Return the [X, Y] coordinate for the center point of the cell that contains the specified text.  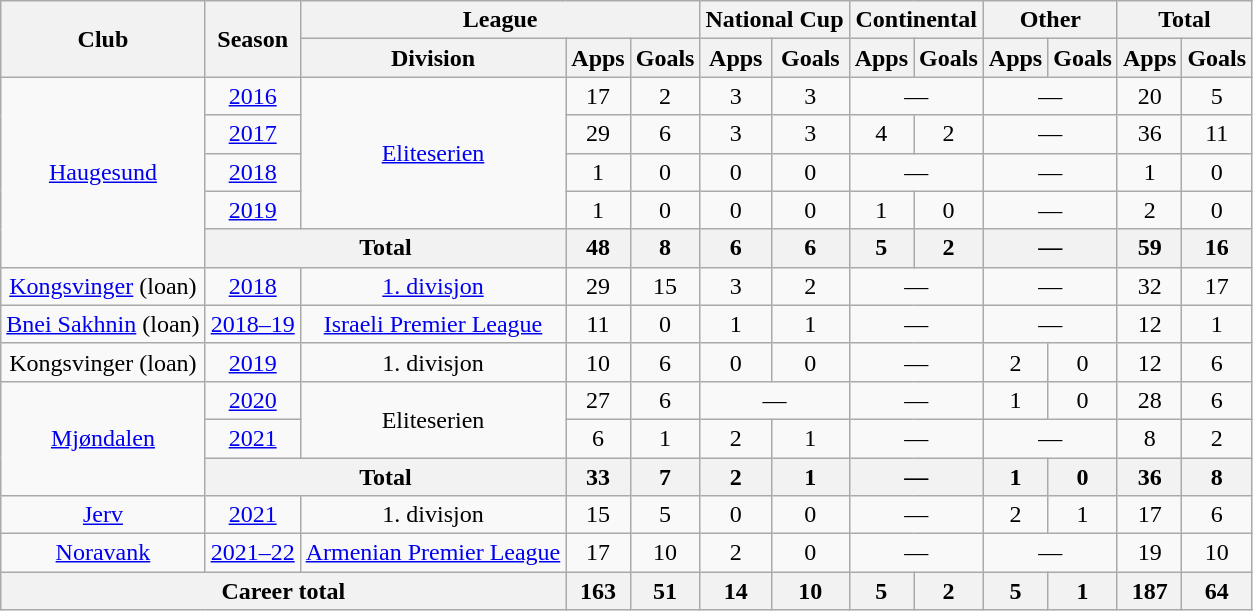
19 [1149, 553]
Continental [916, 20]
27 [598, 400]
48 [598, 248]
28 [1149, 400]
163 [598, 591]
Jerv [103, 515]
14 [736, 591]
Noravank [103, 553]
64 [1217, 591]
Other [1050, 20]
2021–22 [252, 553]
2017 [252, 134]
National Cup [774, 20]
2018–19 [252, 324]
32 [1149, 286]
Club [103, 39]
Career total [284, 591]
16 [1217, 248]
Season [252, 39]
7 [665, 477]
2016 [252, 96]
59 [1149, 248]
League [500, 20]
2020 [252, 400]
4 [881, 134]
Mjøndalen [103, 438]
33 [598, 477]
20 [1149, 96]
Armenian Premier League [433, 553]
51 [665, 591]
187 [1149, 591]
Haugesund [103, 172]
Bnei Sakhnin (loan) [103, 324]
Division [433, 58]
Israeli Premier League [433, 324]
